Determine the (x, y) coordinate at the center of the cell enclosing the given text.  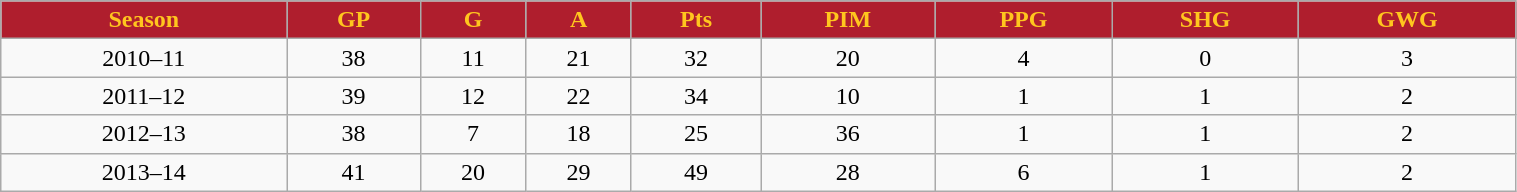
2013–14 (144, 172)
2011–12 (144, 96)
Season (144, 20)
4 (1024, 58)
6 (1024, 172)
SHG (1205, 20)
18 (578, 134)
GWG (1407, 20)
22 (578, 96)
32 (696, 58)
7 (472, 134)
29 (578, 172)
PPG (1024, 20)
3 (1407, 58)
12 (472, 96)
2012–13 (144, 134)
10 (848, 96)
34 (696, 96)
28 (848, 172)
Pts (696, 20)
41 (354, 172)
36 (848, 134)
G (472, 20)
21 (578, 58)
11 (472, 58)
39 (354, 96)
PIM (848, 20)
GP (354, 20)
49 (696, 172)
25 (696, 134)
0 (1205, 58)
2010–11 (144, 58)
A (578, 20)
